From the cell containing the given text, extract its center point as (X, Y) coordinate. 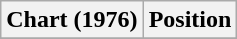
Chart (1976) (72, 20)
Position (190, 20)
